For the text-containing cell, return its midpoint in (x, y) coordinate format. 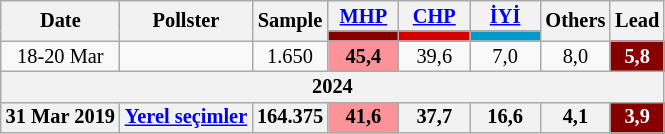
39,6 (434, 56)
Others (576, 20)
2024 (332, 86)
4,1 (576, 118)
İYİ (506, 16)
Sample (290, 20)
MHP (364, 16)
CHP (434, 16)
Date (60, 20)
3,9 (637, 118)
16,6 (506, 118)
5,8 (637, 56)
31 Mar 2019 (60, 118)
41,6 (364, 118)
7,0 (506, 56)
45,4 (364, 56)
Yerel seçimler (186, 118)
Pollster (186, 20)
8,0 (576, 56)
164.375 (290, 118)
1.650 (290, 56)
37,7 (434, 118)
Lead (637, 20)
18-20 Mar (60, 56)
